Scan for the cell matching the given text and deliver its (x, y) coordinate at center. 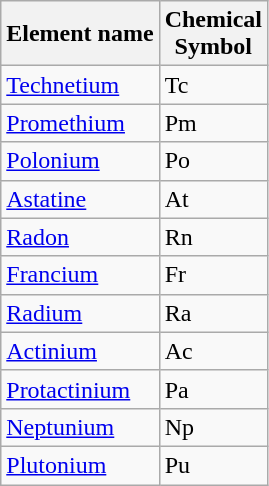
ChemicalSymbol (213, 34)
Np (213, 427)
At (213, 199)
Pa (213, 389)
Protactinium (80, 389)
Element name (80, 34)
Astatine (80, 199)
Radon (80, 237)
Promethium (80, 123)
Technetium (80, 85)
Plutonium (80, 465)
Ra (213, 313)
Tc (213, 85)
Radium (80, 313)
Pu (213, 465)
Polonium (80, 161)
Rn (213, 237)
Neptunium (80, 427)
Actinium (80, 351)
Po (213, 161)
Pm (213, 123)
Francium (80, 275)
Ac (213, 351)
Fr (213, 275)
